Locate the cell with the specified text and output its [x, y] center coordinate. 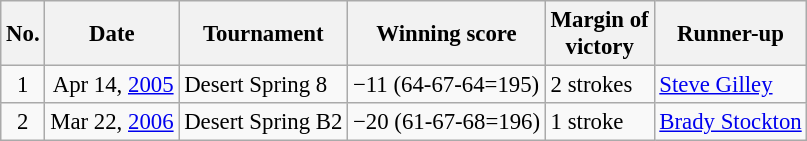
Desert Spring 8 [264, 85]
Mar 22, 2006 [112, 122]
−20 (61-67-68=196) [447, 122]
Runner-up [730, 34]
Apr 14, 2005 [112, 85]
No. [23, 34]
2 strokes [600, 85]
−11 (64-67-64=195) [447, 85]
Tournament [264, 34]
Brady Stockton [730, 122]
Desert Spring B2 [264, 122]
Date [112, 34]
1 stroke [600, 122]
Margin ofvictory [600, 34]
2 [23, 122]
1 [23, 85]
Steve Gilley [730, 85]
Winning score [447, 34]
